Detect which cell encompasses the target text, then output its (x, y) center coordinate. 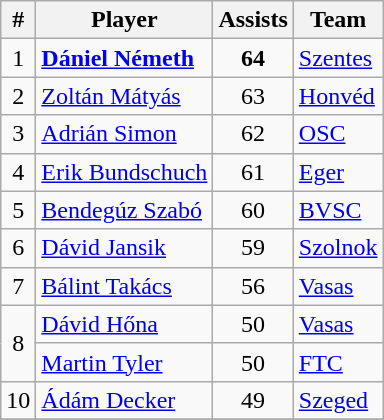
56 (253, 286)
3 (18, 134)
Bálint Takács (124, 286)
Dávid Jansik (124, 248)
Martin Tyler (124, 362)
Player (124, 20)
62 (253, 134)
Ádám Decker (124, 400)
Honvéd (338, 96)
FTC (338, 362)
Szolnok (338, 248)
60 (253, 210)
61 (253, 172)
Bendegúz Szabó (124, 210)
1 (18, 58)
63 (253, 96)
59 (253, 248)
8 (18, 343)
10 (18, 400)
6 (18, 248)
49 (253, 400)
Adrián Simon (124, 134)
7 (18, 286)
4 (18, 172)
Szeged (338, 400)
# (18, 20)
Szentes (338, 58)
5 (18, 210)
64 (253, 58)
2 (18, 96)
Dániel Németh (124, 58)
Team (338, 20)
Zoltán Mátyás (124, 96)
BVSC (338, 210)
Assists (253, 20)
Dávid Hőna (124, 324)
Erik Bundschuch (124, 172)
Eger (338, 172)
OSC (338, 134)
